Scan for the cell matching the given text and deliver its [x, y] coordinate at center. 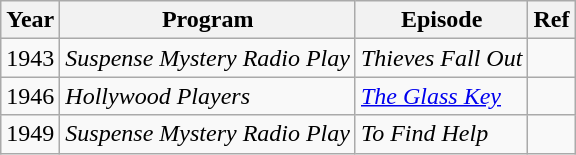
Year [30, 20]
1943 [30, 58]
1949 [30, 134]
Hollywood Players [208, 96]
1946 [30, 96]
The Glass Key [441, 96]
Program [208, 20]
To Find Help [441, 134]
Thieves Fall Out [441, 58]
Ref [552, 20]
Episode [441, 20]
